From the cell containing the given text, extract its center point as [X, Y] coordinate. 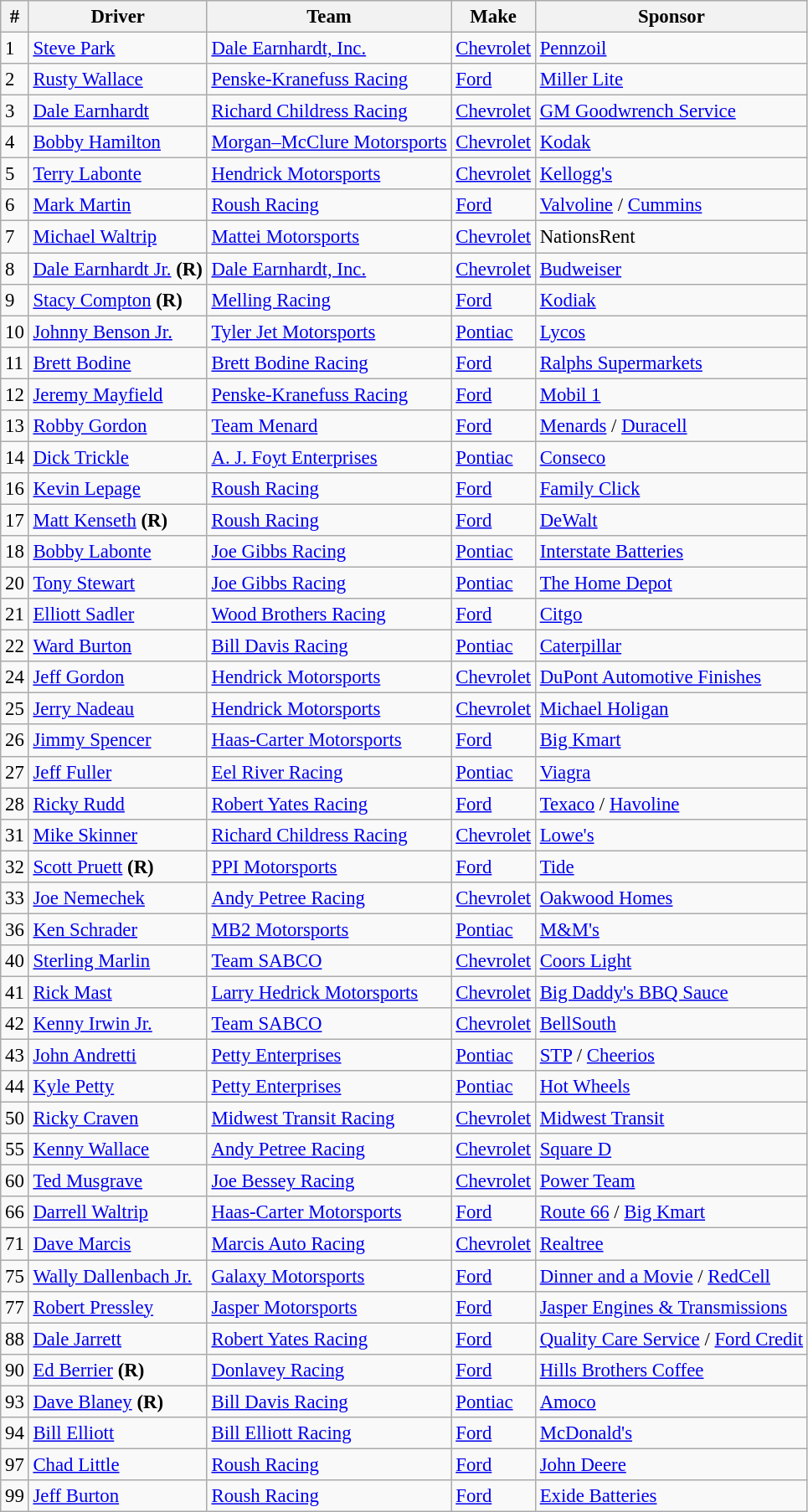
Lycos [672, 332]
Kodak [672, 142]
26 [15, 741]
Menards / Duracell [672, 426]
Ricky Rudd [117, 804]
Team [329, 17]
99 [15, 1496]
Mike Skinner [117, 835]
Marcis Auto Racing [329, 1244]
12 [15, 394]
Rick Mast [117, 992]
Ed Berrier (R) [117, 1370]
Kevin Lepage [117, 489]
Mobil 1 [672, 394]
Robert Pressley [117, 1307]
Jeff Fuller [117, 772]
40 [15, 961]
Driver [117, 17]
Steve Park [117, 49]
Lowe's [672, 835]
Tony Stewart [117, 584]
Jasper Engines & Transmissions [672, 1307]
Michael Waltrip [117, 237]
21 [15, 615]
2 [15, 80]
Dave Marcis [117, 1244]
Big Daddy's BBQ Sauce [672, 992]
Wally Dallenbach Jr. [117, 1276]
NationsRent [672, 237]
Joe Nemechek [117, 898]
Terry Labonte [117, 174]
10 [15, 332]
PPI Motorsports [329, 867]
31 [15, 835]
Dale Earnhardt [117, 111]
Conseco [672, 457]
Johnny Benson Jr. [117, 332]
Tide [672, 867]
Dale Jarrett [117, 1339]
A. J. Foyt Enterprises [329, 457]
Kodiak [672, 300]
20 [15, 584]
Interstate Batteries [672, 552]
Exide Batteries [672, 1496]
MB2 Motorsports [329, 929]
Valvoline / Cummins [672, 205]
14 [15, 457]
66 [15, 1213]
42 [15, 1024]
Bill Elliott [117, 1433]
Larry Hedrick Motorsports [329, 992]
M&M's [672, 929]
Jeff Gordon [117, 677]
Make [493, 17]
Chad Little [117, 1464]
Bobby Hamilton [117, 142]
1 [15, 49]
93 [15, 1401]
18 [15, 552]
16 [15, 489]
Stacy Compton (R) [117, 300]
Kenny Wallace [117, 1149]
Galaxy Motorsports [329, 1276]
Ralphs Supermarkets [672, 363]
Robby Gordon [117, 426]
BellSouth [672, 1024]
Jasper Motorsports [329, 1307]
Mark Martin [117, 205]
Rusty Wallace [117, 80]
27 [15, 772]
Miller Lite [672, 80]
32 [15, 867]
Realtree [672, 1244]
5 [15, 174]
Brett Bodine [117, 363]
Mattei Motorsports [329, 237]
Michael Holigan [672, 709]
4 [15, 142]
Bill Elliott Racing [329, 1433]
Scott Pruett (R) [117, 867]
Morgan–McClure Motorsports [329, 142]
43 [15, 1056]
90 [15, 1370]
McDonald's [672, 1433]
Jimmy Spencer [117, 741]
John Deere [672, 1464]
44 [15, 1087]
33 [15, 898]
Joe Bessey Racing [329, 1181]
Ricky Craven [117, 1119]
The Home Depot [672, 584]
Elliott Sadler [117, 615]
Brett Bodine Racing [329, 363]
28 [15, 804]
Square D [672, 1149]
Ken Schrader [117, 929]
8 [15, 269]
Midwest Transit Racing [329, 1119]
Jeff Burton [117, 1496]
Power Team [672, 1181]
Dick Trickle [117, 457]
GM Goodwrench Service [672, 111]
Viagra [672, 772]
Sponsor [672, 17]
Big Kmart [672, 741]
Jeremy Mayfield [117, 394]
55 [15, 1149]
Amoco [672, 1401]
Team Menard [329, 426]
Kellogg's [672, 174]
Hills Brothers Coffee [672, 1370]
Dave Blaney (R) [117, 1401]
7 [15, 237]
Citgo [672, 615]
60 [15, 1181]
DeWalt [672, 520]
Caterpillar [672, 646]
11 [15, 363]
9 [15, 300]
97 [15, 1464]
Wood Brothers Racing [329, 615]
13 [15, 426]
94 [15, 1433]
17 [15, 520]
Melling Racing [329, 300]
50 [15, 1119]
41 [15, 992]
Eel River Racing [329, 772]
88 [15, 1339]
Family Click [672, 489]
Ward Burton [117, 646]
Donlavey Racing [329, 1370]
36 [15, 929]
Dale Earnhardt Jr. (R) [117, 269]
3 [15, 111]
25 [15, 709]
Tyler Jet Motorsports [329, 332]
Bobby Labonte [117, 552]
6 [15, 205]
Kyle Petty [117, 1087]
Sterling Marlin [117, 961]
Quality Care Service / Ford Credit [672, 1339]
Dinner and a Movie / RedCell [672, 1276]
John Andretti [117, 1056]
Kenny Irwin Jr. [117, 1024]
Ted Musgrave [117, 1181]
Coors Light [672, 961]
Jerry Nadeau [117, 709]
Oakwood Homes [672, 898]
Budweiser [672, 269]
Pennzoil [672, 49]
Route 66 / Big Kmart [672, 1213]
Texaco / Havoline [672, 804]
77 [15, 1307]
Darrell Waltrip [117, 1213]
24 [15, 677]
Midwest Transit [672, 1119]
71 [15, 1244]
# [15, 17]
Matt Kenseth (R) [117, 520]
DuPont Automotive Finishes [672, 677]
STP / Cheerios [672, 1056]
22 [15, 646]
Hot Wheels [672, 1087]
75 [15, 1276]
